Provide the (x, y) coordinate of the cell's center where the given text is located.  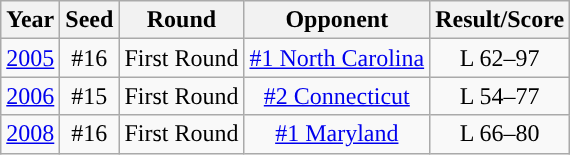
Opponent (337, 20)
2006 (30, 96)
#1 North Carolina (337, 58)
L 54–77 (500, 96)
L 62–97 (500, 58)
Result/Score (500, 20)
Year (30, 20)
#2 Connecticut (337, 96)
#15 (90, 96)
Round (182, 20)
Seed (90, 20)
#1 Maryland (337, 134)
2008 (30, 134)
L 66–80 (500, 134)
2005 (30, 58)
